Pinpoint the cell where the given text exists, returning its (x, y) midpoint coordinate. 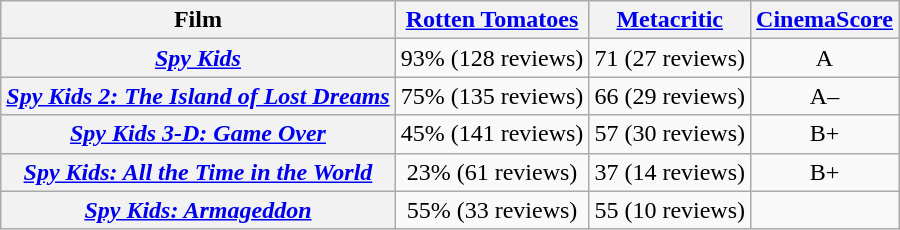
75% (135 reviews) (492, 96)
Spy Kids: Armageddon (198, 210)
Rotten Tomatoes (492, 20)
A (825, 58)
66 (29 reviews) (670, 96)
71 (27 reviews) (670, 58)
Film (198, 20)
Spy Kids (198, 58)
55 (10 reviews) (670, 210)
Metacritic (670, 20)
23% (61 reviews) (492, 172)
Spy Kids: All the Time in the World (198, 172)
A– (825, 96)
Spy Kids 3-D: Game Over (198, 134)
CinemaScore (825, 20)
45% (141 reviews) (492, 134)
93% (128 reviews) (492, 58)
37 (14 reviews) (670, 172)
57 (30 reviews) (670, 134)
55% (33 reviews) (492, 210)
Spy Kids 2: The Island of Lost Dreams (198, 96)
